Determine the [X, Y] coordinate at the center of the cell enclosing the given text.  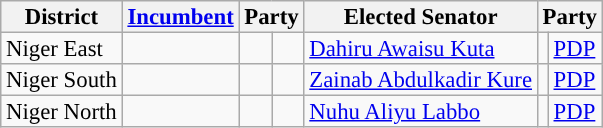
District [62, 17]
Elected Senator [420, 17]
Dahiru Awaisu Kuta [420, 49]
Zainab Abdulkadir Kure [420, 80]
Niger North [62, 112]
Niger East [62, 49]
Nuhu Aliyu Labbo [420, 112]
Niger South [62, 80]
Incumbent [180, 17]
